Search for the cell housing the specified text and yield its (X, Y) center coordinate. 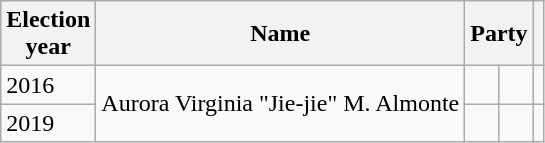
2016 (48, 85)
Aurora Virginia "Jie-jie" M. Almonte (280, 104)
2019 (48, 123)
Electionyear (48, 34)
Name (280, 34)
Party (499, 34)
